Provide the (X, Y) coordinate of the cell's center where the given text is located.  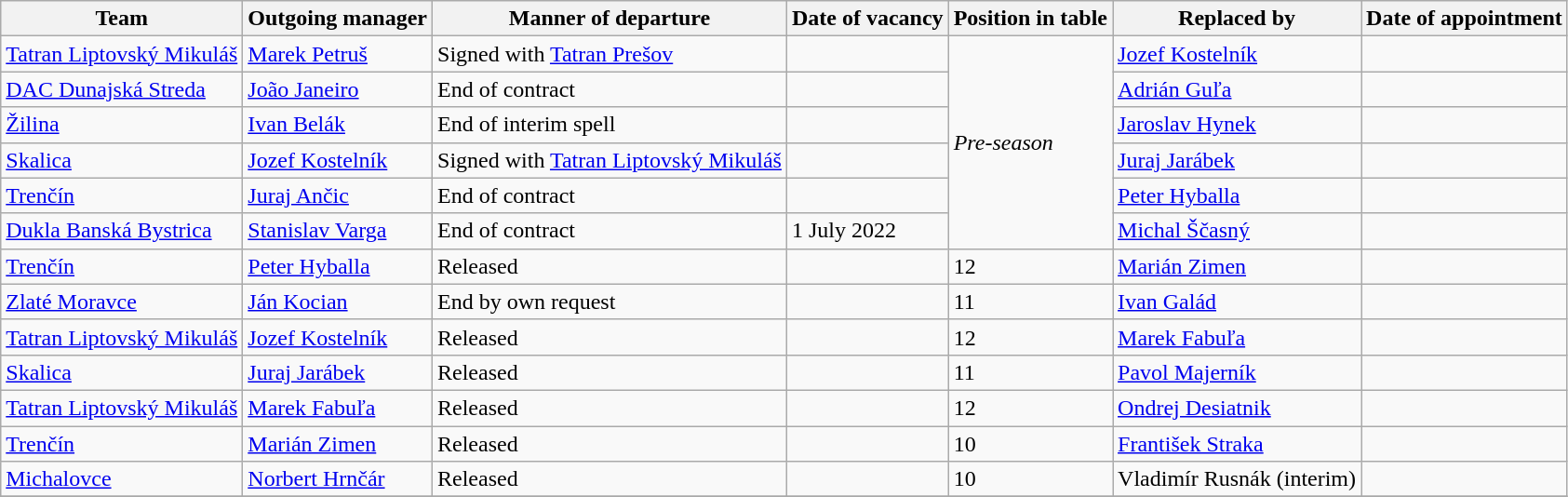
Zlaté Moravce (122, 302)
Adrián Guľa (1238, 89)
Outgoing manager (338, 19)
Signed with Tatran Prešov (610, 54)
Dukla Banská Bystrica (122, 231)
Juraj Ančic (338, 195)
Team (122, 19)
Date of appointment (1465, 19)
DAC Dunajská Streda (122, 89)
Ondrej Desiatnik (1238, 408)
Michal Ščasný (1238, 231)
Michalovce (122, 479)
Manner of departure (610, 19)
End of interim spell (610, 125)
Jaroslav Hynek (1238, 125)
Pre-season (1030, 142)
Marek Petruš (338, 54)
Norbert Hrnčár (338, 479)
Ján Kocian (338, 302)
Signed with Tatran Liptovský Mikuláš (610, 160)
Stanislav Varga (338, 231)
1 July 2022 (867, 231)
Vladimír Rusnák (interim) (1238, 479)
Position in table (1030, 19)
Replaced by (1238, 19)
Ivan Galád (1238, 302)
João Janeiro (338, 89)
End by own request (610, 302)
František Straka (1238, 444)
Date of vacancy (867, 19)
Žilina (122, 125)
Pavol Majerník (1238, 372)
Ivan Belák (338, 125)
